Find where the given text appears and provide that cell's center as (X, Y) coordinate. 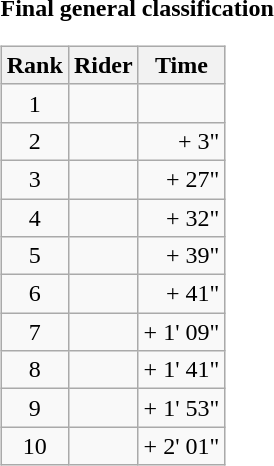
1 (34, 103)
7 (34, 332)
9 (34, 408)
8 (34, 370)
Rider (103, 65)
+ 32" (182, 217)
+ 2' 01" (182, 446)
3 (34, 179)
+ 39" (182, 256)
+ 27" (182, 179)
6 (34, 294)
+ 1' 53" (182, 408)
+ 1' 41" (182, 370)
10 (34, 446)
Time (182, 65)
+ 41" (182, 294)
+ 3" (182, 141)
4 (34, 217)
+ 1' 09" (182, 332)
5 (34, 256)
2 (34, 141)
Rank (34, 65)
